Locate the cell with the specified text and output its (X, Y) center coordinate. 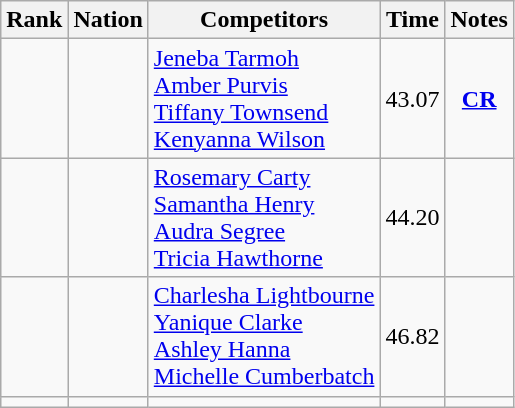
Notes (479, 20)
Competitors (264, 20)
Charlesha LightbourneYanique ClarkeAshley HannaMichelle Cumberbatch (264, 336)
Rosemary CartySamantha HenryAudra SegreeTricia Hawthorne (264, 218)
Rank (34, 20)
46.82 (412, 336)
43.07 (412, 98)
Time (412, 20)
CR (479, 98)
Nation (108, 20)
Jeneba TarmohAmber PurvisTiffany TownsendKenyanna Wilson (264, 98)
44.20 (412, 218)
